Determine the [x, y] coordinate at the center of the cell enclosing the given text.  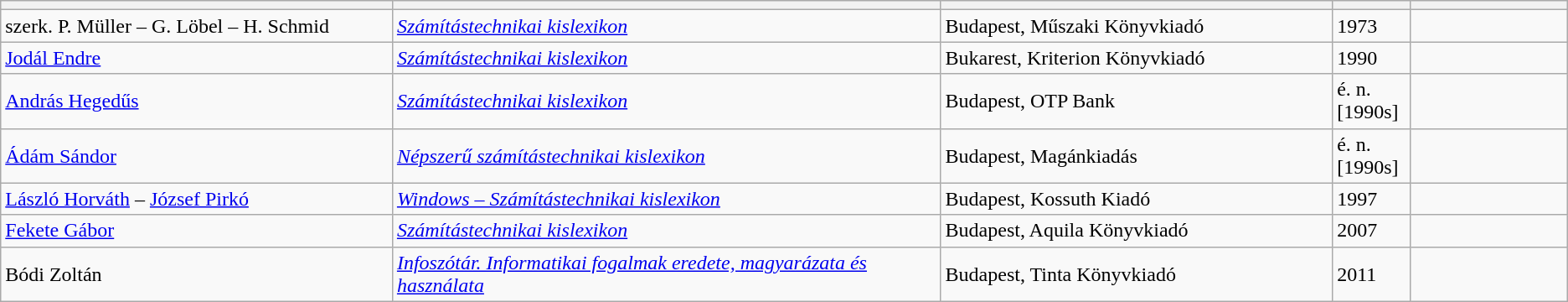
1973 [1372, 26]
Bukarest, Kriterion Könyvkiadó [1137, 58]
Budapest, Műszaki Könyvkiadó [1137, 26]
Bódi Zoltán [197, 273]
Budapest, Magánkiadás [1137, 156]
Windows – Számítástechnikai kislexikon [667, 199]
szerk. P. Müller – G. Löbel – H. Schmid [197, 26]
Infoszótár. Informatikai fogalmak eredete, magyarázata és használata [667, 273]
Népszerű számítástechnikai kislexikon [667, 156]
Fekete Gábor [197, 231]
Jodál Endre [197, 58]
Budapest, OTP Bank [1137, 101]
1997 [1372, 199]
2011 [1372, 273]
András Hegedűs [197, 101]
2007 [1372, 231]
Ádám Sándor [197, 156]
Budapest, Aquila Könyvkiadó [1137, 231]
Budapest, Tinta Könyvkiadó [1137, 273]
Budapest, Kossuth Kiadó [1137, 199]
László Horváth – József Pirkó [197, 199]
1990 [1372, 58]
